Extract the (x, y) coordinate from the center of the cell holding the provided text.  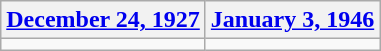
January 3, 1946 (292, 20)
December 24, 1927 (104, 20)
